Return [x, y] of the center of cell containing provided text 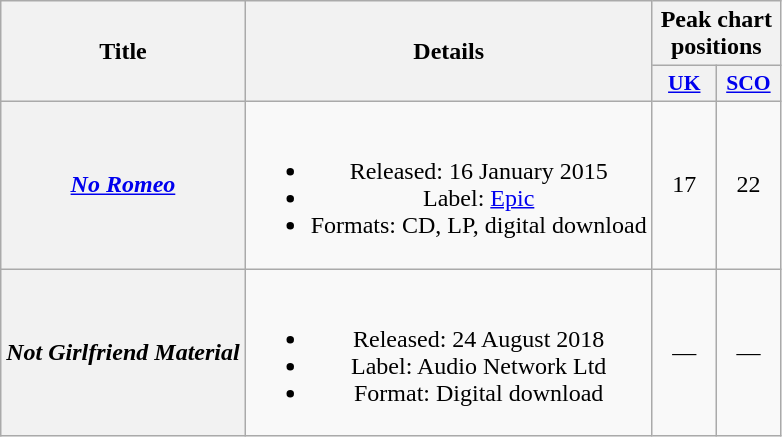
Title [123, 52]
No Romeo [123, 184]
Details [448, 52]
UK [684, 84]
17 [684, 184]
22 [748, 184]
Released: 16 January 2015Label: EpicFormats: CD, LP, digital download [448, 184]
Peak chart positions [716, 34]
SCO [748, 84]
Not Girlfriend Material [123, 352]
Released: 24 August 2018Label: Audio Network LtdFormat: Digital download [448, 352]
